Provide the [X, Y] coordinate of the cell's center where the given text is located.  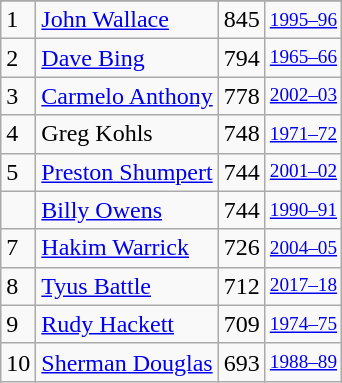
7 [18, 248]
Dave Bing [127, 58]
Carmelo Anthony [127, 96]
Sherman Douglas [127, 362]
2 [18, 58]
9 [18, 324]
2001–02 [303, 172]
2002–03 [303, 96]
1971–72 [303, 134]
1 [18, 20]
1965–66 [303, 58]
5 [18, 172]
3 [18, 96]
712 [242, 286]
8 [18, 286]
726 [242, 248]
778 [242, 96]
1990–91 [303, 210]
2004–05 [303, 248]
Hakim Warrick [127, 248]
Preston Shumpert [127, 172]
Billy Owens [127, 210]
Rudy Hackett [127, 324]
2017–18 [303, 286]
1988–89 [303, 362]
John Wallace [127, 20]
Tyus Battle [127, 286]
Greg Kohls [127, 134]
748 [242, 134]
1995–96 [303, 20]
4 [18, 134]
693 [242, 362]
709 [242, 324]
10 [18, 362]
794 [242, 58]
845 [242, 20]
1974–75 [303, 324]
